Determine the (X, Y) coordinate at the center of the cell enclosing the given text.  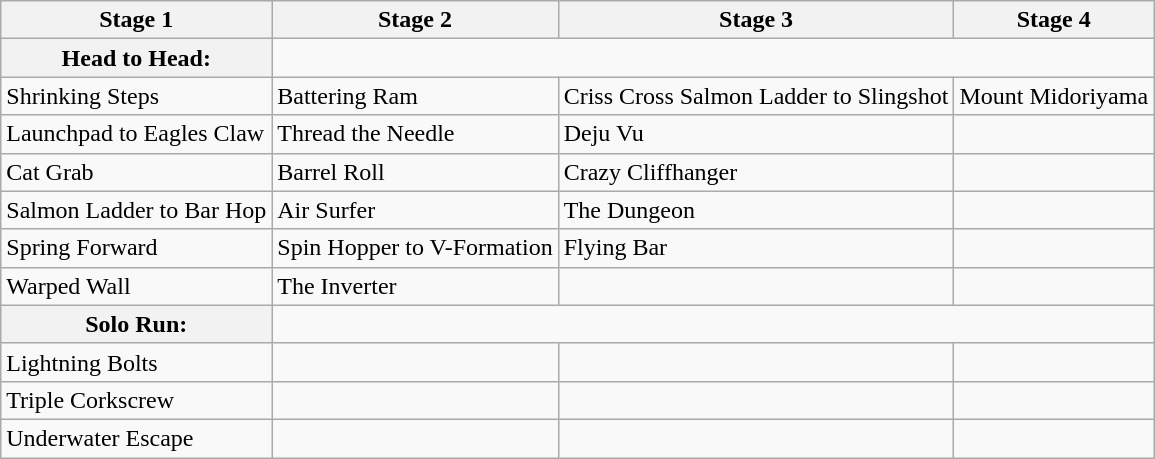
Air Surfer (415, 210)
Solo Run: (136, 324)
Cat Grab (136, 172)
The Dungeon (756, 210)
Lightning Bolts (136, 362)
Spring Forward (136, 248)
Warped Wall (136, 286)
Stage 2 (415, 20)
Mount Midoriyama (1054, 96)
Triple Corkscrew (136, 400)
Stage 1 (136, 20)
The Inverter (415, 286)
Stage 4 (1054, 20)
Launchpad to Eagles Claw (136, 134)
Flying Bar (756, 248)
Crazy Cliffhanger (756, 172)
Thread the Needle (415, 134)
Barrel Roll (415, 172)
Shrinking Steps (136, 96)
Spin Hopper to V-Formation (415, 248)
Battering Ram (415, 96)
Stage 3 (756, 20)
Salmon Ladder to Bar Hop (136, 210)
Criss Cross Salmon Ladder to Slingshot (756, 96)
Deju Vu (756, 134)
Head to Head: (136, 58)
Underwater Escape (136, 438)
